Search for the cell housing the specified text and yield its [x, y] center coordinate. 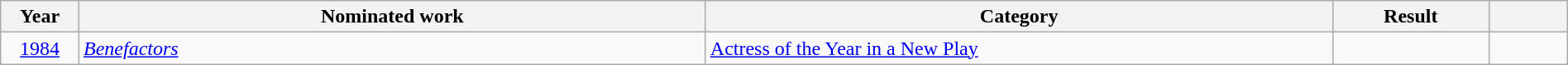
Nominated work [392, 17]
Category [1019, 17]
Benefactors [392, 48]
1984 [40, 48]
Result [1411, 17]
Actress of the Year in a New Play [1019, 48]
Year [40, 17]
